Extract the (X, Y) coordinate from the center of the cell holding the provided text.  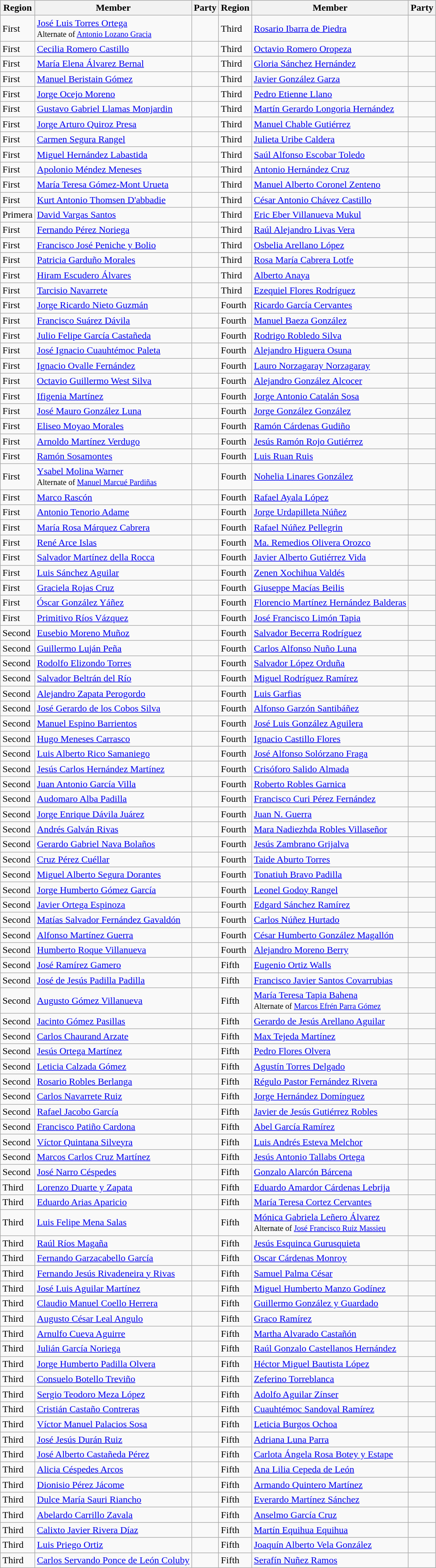
Gonzalo Alarcón Bárcena (330, 1172)
Calixto Javier Rivera Díaz (113, 1530)
Dionisio Pérez Jácome (113, 1485)
Eduardo Arias Aparicio (113, 1202)
Jesús Zambrano Grijalva (330, 844)
Alicia Céspedes Arcos (113, 1470)
Gloria Sánchez Hernández (330, 64)
José Alfonso Solórzano Fraga (330, 754)
Luis Felipe Mena Salas (113, 1223)
Tonatiuh Bravo Padilla (330, 874)
Audomaro Alba Padilla (113, 799)
Serafín Nuñez Ramos (330, 1560)
Anselmo García Cruz (330, 1515)
José Ignacio Cuauhtémoc Paleta (113, 351)
Nohelia Linares González (330, 477)
Miguel Alberto Segura Dorantes (113, 874)
David Vargas Santos (113, 215)
Fernando Garzacabello García (113, 1258)
Abel García Ramírez (330, 1127)
Rosa María Cabrera Lotfe (330, 260)
Jesús Esquinca Gurusquieta (330, 1243)
Rosario Robles Berlanga (113, 1081)
Luis Ruan Ruis (330, 456)
Oscar Cárdenas Monroy (330, 1258)
Jacinto Gómez Pasillas (113, 1021)
Guillermo González y Guardado (330, 1303)
José Luis Aguilar Martínez (113, 1288)
Cristián Castaño Contreras (113, 1409)
Jorge Ocejo Moreno (113, 94)
Javier Alberto Gutiérrez Vida (330, 558)
José Alberto Castañeda Pérez (113, 1455)
Ana Lilia Cepeda de León (330, 1470)
Jesús Antonio Tallabs Ortega (330, 1157)
Joaquín Alberto Vela González (330, 1545)
Jorge Arturo Quiroz Presa (113, 124)
Antonio Hernández Cruz (330, 169)
Jorge Urdapilleta Núñez (330, 512)
José Jesús Durán Ruiz (113, 1439)
Manuel Beristain Gómez (113, 79)
Rafael Jacobo García (113, 1112)
Gerardo de Jesús Arellano Aguilar (330, 1021)
Eduardo Amardor Cárdenas Lebrija (330, 1187)
Alfonso Garzón Santibáñez (330, 709)
Patricia Garduño Morales (113, 260)
Mara Nadiezhda Robles Villaseñor (330, 829)
Roberto Robles Garnica (330, 784)
Pedro Flores Olvera (330, 1051)
Alberto Anaya (330, 275)
Humberto Roque Villanueva (113, 950)
Gustavo Gabriel Llamas Monjardin (113, 109)
Jesús Ramón Rojo Gutiérrez (330, 441)
Javier Ortega Espinoza (113, 905)
Raúl Gonzalo Castellanos Hernández (330, 1349)
Francisco José Peniche y Bolio (113, 245)
Salvador López Orduña (330, 663)
Giuseppe Macías Beilis (330, 588)
José Gerardo de los Cobos Silva (113, 709)
Andrés Galván Rivas (113, 829)
Ysabel Molina WarnerAlternate of Manuel Marcué Pardiñas (113, 477)
Rafael Núñez Pellegrin (330, 527)
Víctor Quintana Silveyra (113, 1142)
Augusto César Leal Angulo (113, 1319)
Cruz Pérez Cuéllar (113, 859)
Jesús Ortega Martínez (113, 1051)
Raúl Alejandro Livas Vera (330, 230)
Rafael Ayala López (330, 497)
Francisco Curi Pérez Fernández (330, 799)
Sergio Teodoro Meza López (113, 1394)
Víctor Manuel Palacios Sosa (113, 1424)
Jorge Humberto Padilla Olvera (113, 1364)
Zeferino Torreblanca (330, 1379)
Luis Andrés Esteva Melchor (330, 1142)
Tarcisio Navarrete (113, 290)
Luis Alberto Rico Samaniego (113, 754)
Antonio Tenorio Adame (113, 512)
María Teresa Tapia BahenaAlternate of Marcos Efrén Parra Gómez (330, 1001)
Lorenzo Duarte y Zapata (113, 1187)
José Mauro González Luna (113, 411)
Octavio Guillermo West Silva (113, 381)
Alejandro Zapata Perogordo (113, 694)
Martha Alvarado Castañón (330, 1334)
José Francisco Limón Tapia (330, 618)
Marcos Carlos Cruz Martínez (113, 1157)
Florencio Martínez Hernández Balderas (330, 603)
Fernando Pérez Noriega (113, 230)
Martín Gerardo Longoria Hernández (330, 109)
Luis Garfias (330, 694)
Carlos Navarrete Ruiz (113, 1096)
Francisco Suárez Dávila (113, 320)
Samuel Palma César (330, 1273)
Leonel Godoy Rangel (330, 889)
Adolfo Aguilar Zínser (330, 1394)
Carlos Núñez Hurtado (330, 920)
Miguel Humberto Manzo Godínez (330, 1288)
Salvador Becerra Rodríguez (330, 633)
Julio Felipe García Castañeda (113, 335)
Manuel Chable Gutiérrez (330, 124)
Carmen Segura Rangel (113, 139)
Apolonio Méndez Meneses (113, 169)
Pedro Etienne Llano (330, 94)
Salvador Beltrán del Río (113, 678)
Graciela Rojas Cruz (113, 588)
Rodolfo Elizondo Torres (113, 663)
Jorge Humberto Gómez García (113, 889)
Jorge Enrique Dávila Juárez (113, 814)
Ezequiel Flores Rodríguez (330, 290)
Abelardo Carrillo Zavala (113, 1515)
Everardo Martínez Sánchez (330, 1500)
Héctor Miguel Bautista López (330, 1364)
Cecilia Romero Castillo (113, 49)
Javier de Jesús Gutiérrez Robles (330, 1112)
Raúl Ríos Magaña (113, 1243)
Régulo Pastor Fernández Rivera (330, 1081)
Juan Antonio García Villa (113, 784)
Edgard Sánchez Ramírez (330, 905)
Augusto Gómez Villanueva (113, 1001)
Agustín Torres Delgado (330, 1066)
Matías Salvador Fernández Gavaldón (113, 920)
Lauro Norzagaray Norzagaray (330, 366)
María Teresa Gómez-Mont Urueta (113, 184)
Salvador Martínez della Rocca (113, 558)
José Ramírez Gamero (113, 965)
Octavio Romero Oropeza (330, 49)
Óscar González Yáñez (113, 603)
Francisco Patiño Cardona (113, 1127)
Primitivo Ríos Vázquez (113, 618)
José Narro Céspedes (113, 1172)
Martín Equihua Equihua (330, 1530)
Jorge Hernández Domínguez (330, 1096)
Eugenio Ortiz Walls (330, 965)
Manuel Espino Barrientos (113, 724)
Ramón Sosamontes (113, 456)
Manuel Alberto Coronel Zenteno (330, 184)
Crisóforo Salido Almada (330, 769)
María Elena Álvarez Bernal (113, 64)
Luis Priego Ortiz (113, 1545)
Ignacio Ovalle Fernández (113, 366)
César Antonio Chávez Castillo (330, 199)
José Luis Torres OrtegaAlternate of Antonio Lozano Gracia (113, 29)
Rodrigo Robledo Silva (330, 335)
Carlos Alfonso Nuño Luna (330, 648)
Dulce María Sauri Riancho (113, 1500)
Hiram Escudero Álvares (113, 275)
María Teresa Cortez Cervantes (330, 1202)
Eliseo Moyao Morales (113, 426)
Graco Ramírez (330, 1319)
Miguel Hernández Labastida (113, 154)
Leticia Burgos Ochoa (330, 1424)
Jorge Ricardo Nieto Guzmán (113, 305)
José Luis González Aguilera (330, 724)
Julián García Noriega (113, 1349)
Julieta Uribe Caldera (330, 139)
Carlota Ángela Rosa Botey y Estape (330, 1455)
Zenen Xochihua Valdés (330, 573)
Taide Aburto Torres (330, 859)
Ifigenia Martínez (113, 396)
Ramón Cárdenas Gudiño (330, 426)
Marco Rascón (113, 497)
Ma. Remedios Olivera Orozco (330, 542)
Kurt Antonio Thomsen D'abbadie (113, 199)
Max Tejeda Martínez (330, 1036)
Arnulfo Cueva Aguirre (113, 1334)
Ricardo García Cervantes (330, 305)
César Humberto González Magallón (330, 935)
Leticia Calzada Gómez (113, 1066)
Adriana Luna Parra (330, 1439)
Arnoldo Martínez Verdugo (113, 441)
José de Jesús Padilla Padilla (113, 980)
Consuelo Botello Treviño (113, 1379)
Alejandro Higuera Osuna (330, 351)
Fernando Jesús Rivadeneira y Rivas (113, 1273)
Javier González Garza (330, 79)
Hugo Meneses Carrasco (113, 739)
Luis Sánchez Aguilar (113, 573)
Alejandro González Alcocer (330, 381)
Miguel Rodríguez Ramírez (330, 678)
Carlos Chaurand Arzate (113, 1036)
Rosario Ibarra de Piedra (330, 29)
René Arce Islas (113, 542)
Guillermo Luján Peña (113, 648)
Gerardo Gabriel Nava Bolaños (113, 844)
Jorge González González (330, 411)
Armando Quintero Martínez (330, 1485)
Ignacio Castillo Flores (330, 739)
Claudio Manuel Coello Herrera (113, 1303)
Osbelia Arellano López (330, 245)
Mónica Gabriela Leñero ÁlvarezAlternate of José Francisco Ruiz Massieu (330, 1223)
Manuel Baeza González (330, 320)
Jesús Carlos Hernández Martínez (113, 769)
Alejandro Moreno Berry (330, 950)
Saúl Alfonso Escobar Toledo (330, 154)
Cuauhtémoc Sandoval Ramírez (330, 1409)
Juan N. Guerra (330, 814)
Eusebio Moreno Muñoz (113, 633)
Eric Eber Villanueva Mukul (330, 215)
Jorge Antonio Catalán Sosa (330, 396)
Francisco Javier Santos Covarrubias (330, 980)
Carlos Servando Ponce de León Coluby (113, 1560)
Primera (17, 215)
Alfonso Martínez Guerra (113, 935)
María Rosa Márquez Cabrera (113, 527)
